Extract the [X, Y] coordinate from the center of the cell holding the provided text.  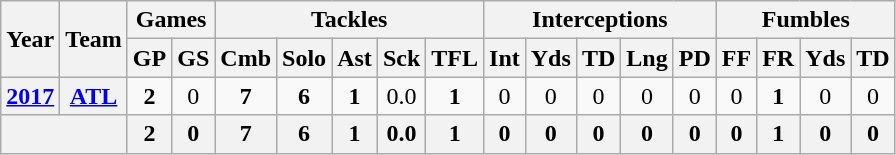
PD [694, 58]
Games [170, 20]
Fumbles [806, 20]
2017 [30, 96]
GS [194, 58]
Team [94, 39]
Tackles [350, 20]
GP [149, 58]
Ast [355, 58]
Year [30, 39]
TFL [455, 58]
FR [778, 58]
Lng [647, 58]
ATL [94, 96]
Interceptions [600, 20]
Cmb [246, 58]
FF [736, 58]
Int [505, 58]
Solo [304, 58]
Sck [401, 58]
